Detect which cell encompasses the target text, then output its (X, Y) center coordinate. 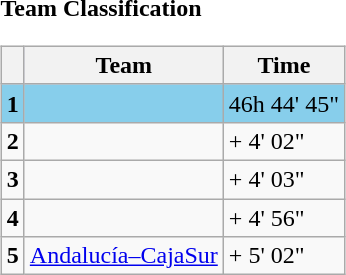
2 (12, 141)
3 (12, 179)
4 (12, 217)
+ 4' 03" (284, 179)
Andalucía–CajaSur (124, 256)
1 (12, 103)
Team (124, 65)
+ 4' 56" (284, 217)
5 (12, 256)
Time (284, 65)
46h 44' 45" (284, 103)
+ 5' 02" (284, 256)
+ 4' 02" (284, 141)
